Find where the given text appears and provide that cell's center as [X, Y] coordinate. 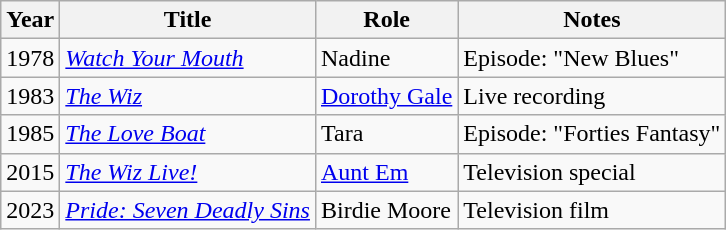
The Love Boat [188, 134]
Year [30, 20]
1985 [30, 134]
Nadine [386, 58]
Live recording [592, 96]
Episode: "New Blues" [592, 58]
The Wiz [188, 96]
2023 [30, 210]
Episode: "Forties Fantasy" [592, 134]
Television special [592, 172]
1983 [30, 96]
The Wiz Live! [188, 172]
Birdie Moore [386, 210]
Television film [592, 210]
Aunt Em [386, 172]
Pride: Seven Deadly Sins [188, 210]
Dorothy Gale [386, 96]
Title [188, 20]
Notes [592, 20]
Tara [386, 134]
Role [386, 20]
1978 [30, 58]
2015 [30, 172]
Watch Your Mouth [188, 58]
